For the text-containing cell, return its midpoint in (X, Y) coordinate format. 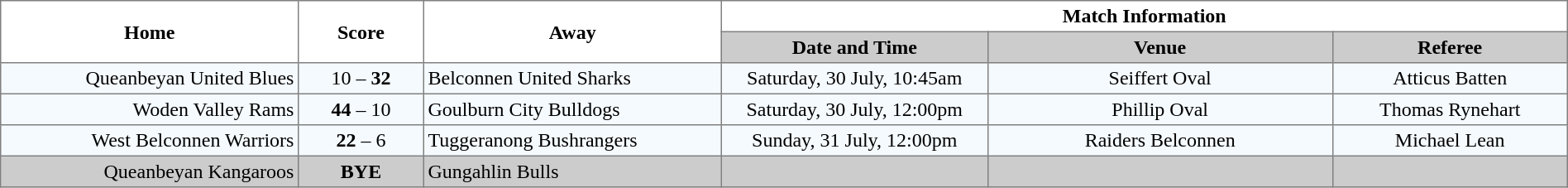
West Belconnen Warriors (150, 141)
Away (572, 31)
10 – 32 (361, 79)
Thomas Rynehart (1450, 109)
Venue (1159, 47)
Tuggeranong Bushrangers (572, 141)
22 – 6 (361, 141)
Date and Time (854, 47)
Michael Lean (1450, 141)
Referee (1450, 47)
Seiffert Oval (1159, 79)
Score (361, 31)
44 – 10 (361, 109)
Home (150, 31)
Raiders Belconnen (1159, 141)
Woden Valley Rams (150, 109)
Saturday, 30 July, 12:00pm (854, 109)
Queanbeyan United Blues (150, 79)
Atticus Batten (1450, 79)
Belconnen United Sharks (572, 79)
Match Information (1145, 17)
BYE (361, 171)
Saturday, 30 July, 10:45am (854, 79)
Goulburn City Bulldogs (572, 109)
Sunday, 31 July, 12:00pm (854, 141)
Queanbeyan Kangaroos (150, 171)
Gungahlin Bulls (572, 171)
Phillip Oval (1159, 109)
